From the cell containing the given text, extract its center point as [x, y] coordinate. 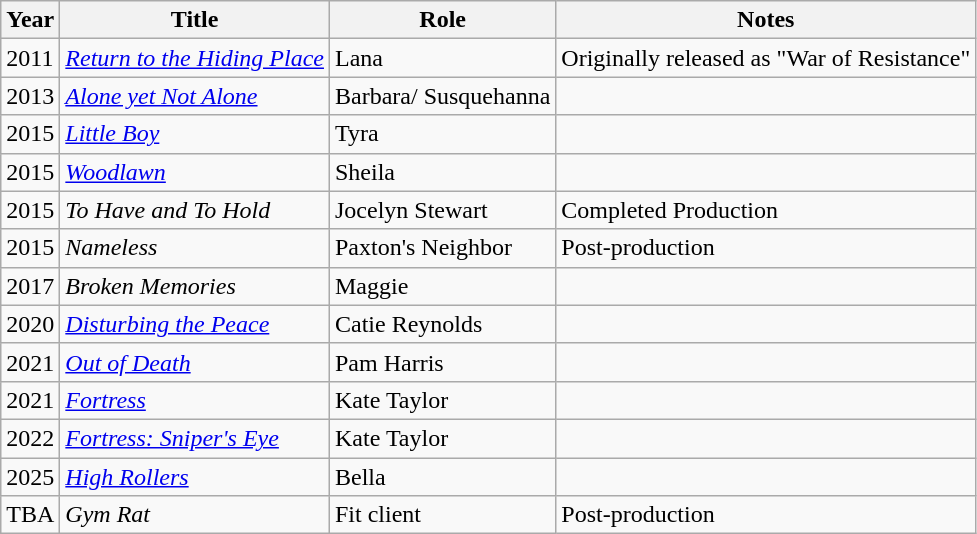
High Rollers [195, 477]
Originally released as "War of Resistance" [766, 58]
Pam Harris [442, 362]
Completed Production [766, 210]
2011 [30, 58]
Maggie [442, 286]
To Have and To Hold [195, 210]
Paxton's Neighbor [442, 248]
Broken Memories [195, 286]
Nameless [195, 248]
Gym Rat [195, 515]
2022 [30, 438]
Fortress: Sniper's Eye [195, 438]
Sheila [442, 172]
Year [30, 20]
Alone yet Not Alone [195, 96]
Title [195, 20]
Woodlawn [195, 172]
Disturbing the Peace [195, 324]
Bella [442, 477]
TBA [30, 515]
Fortress [195, 400]
Out of Death [195, 362]
2017 [30, 286]
Tyra [442, 134]
2020 [30, 324]
Lana [442, 58]
Notes [766, 20]
Role [442, 20]
2025 [30, 477]
Barbara/ Susquehanna [442, 96]
2013 [30, 96]
Jocelyn Stewart [442, 210]
Catie Reynolds [442, 324]
Little Boy [195, 134]
Fit client [442, 515]
Return to the Hiding Place [195, 58]
